Pinpoint the cell where the given text exists, returning its [x, y] midpoint coordinate. 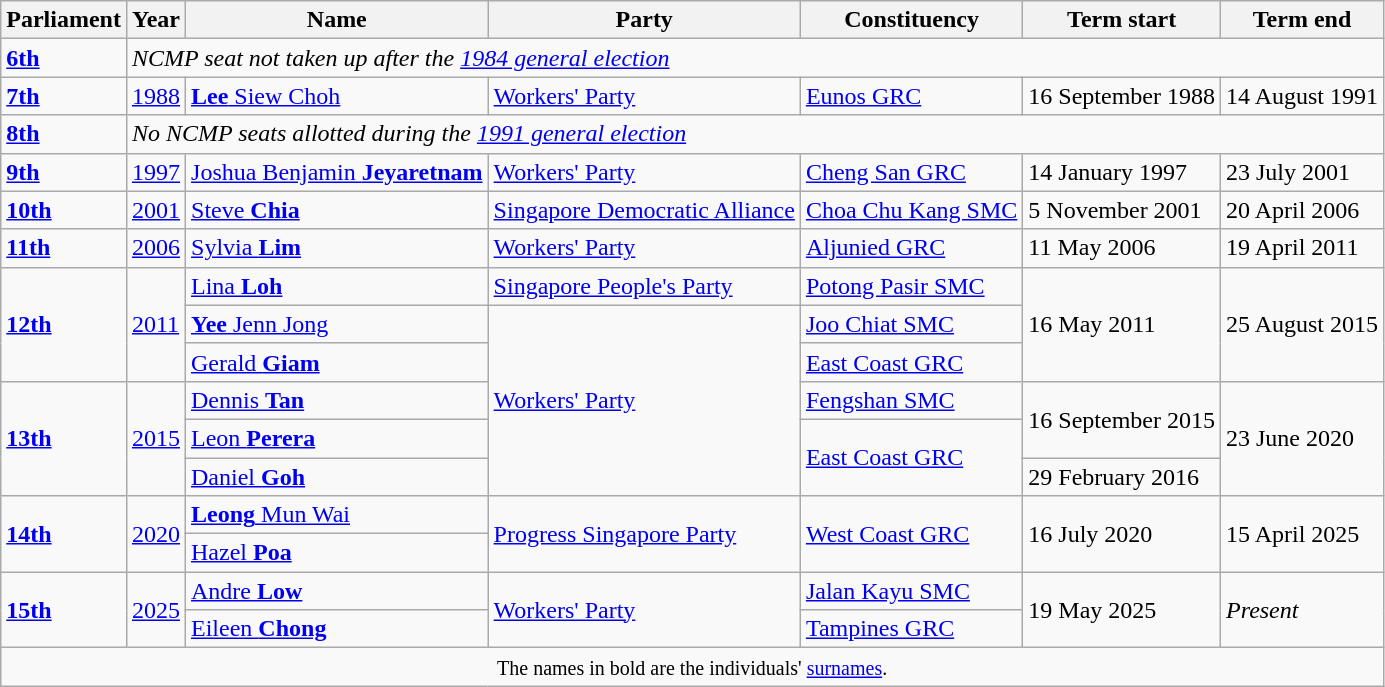
Joo Chiat SMC [911, 324]
23 July 2001 [1302, 172]
2006 [156, 248]
5 November 2001 [1122, 210]
Progress Singapore Party [644, 534]
Year [156, 20]
23 June 2020 [1302, 438]
Gerald Giam [338, 362]
10th [64, 210]
No NCMP seats allotted during the 1991 general election [754, 134]
29 February 2016 [1122, 477]
19 April 2011 [1302, 248]
The names in bold are the individuals' surnames. [692, 667]
Lina Loh [338, 286]
Constituency [911, 20]
Aljunied GRC [911, 248]
7th [64, 96]
Singapore Democratic Alliance [644, 210]
Cheng San GRC [911, 172]
19 May 2025 [1122, 610]
16 May 2011 [1122, 324]
2015 [156, 438]
Steve Chia [338, 210]
14th [64, 534]
Term end [1302, 20]
Leon Perera [338, 438]
1988 [156, 96]
2001 [156, 210]
14 January 1997 [1122, 172]
11th [64, 248]
Choa Chu Kang SMC [911, 210]
16 September 1988 [1122, 96]
2011 [156, 324]
11 May 2006 [1122, 248]
West Coast GRC [911, 534]
1997 [156, 172]
16 September 2015 [1122, 419]
Lee Siew Choh [338, 96]
6th [64, 58]
NCMP seat not taken up after the 1984 general election [754, 58]
Present [1302, 610]
15 April 2025 [1302, 534]
Joshua Benjamin Jeyaretnam [338, 172]
14 August 1991 [1302, 96]
13th [64, 438]
16 July 2020 [1122, 534]
Potong Pasir SMC [911, 286]
Party [644, 20]
9th [64, 172]
Parliament [64, 20]
20 April 2006 [1302, 210]
Dennis Tan [338, 400]
15th [64, 610]
Eunos GRC [911, 96]
2020 [156, 534]
8th [64, 134]
25 August 2015 [1302, 324]
Term start [1122, 20]
Yee Jenn Jong [338, 324]
Leong Mun Wai [338, 515]
Fengshan SMC [911, 400]
Jalan Kayu SMC [911, 591]
Andre Low [338, 591]
2025 [156, 610]
Sylvia Lim [338, 248]
Hazel Poa [338, 553]
Eileen Chong [338, 629]
Name [338, 20]
12th [64, 324]
Singapore People's Party [644, 286]
Daniel Goh [338, 477]
Tampines GRC [911, 629]
